Output the (x, y) coordinate of the center of the cell containing the given text.  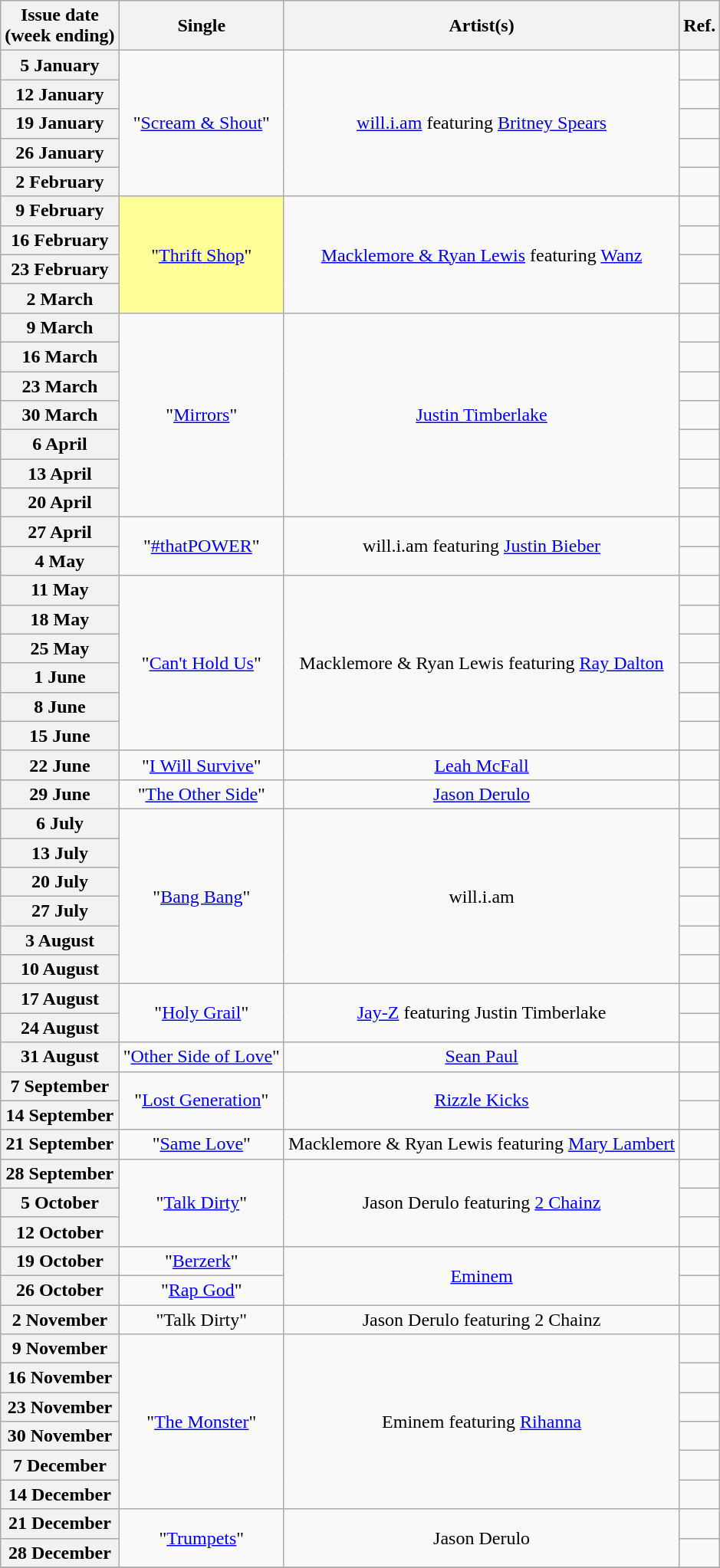
30 November (60, 1436)
17 August (60, 999)
27 July (60, 911)
6 April (60, 444)
Jay-Z featuring Justin Timberlake (482, 1013)
26 October (60, 1290)
31 August (60, 1057)
2 March (60, 298)
8 June (60, 707)
16 February (60, 240)
5 October (60, 1202)
23 November (60, 1407)
Single (201, 26)
Justin Timberlake (482, 415)
25 May (60, 648)
"The Other Side" (201, 794)
5 January (60, 65)
"Bang Bang" (201, 896)
7 December (60, 1465)
16 March (60, 356)
7 September (60, 1086)
"I Will Survive" (201, 765)
"Other Side of Love" (201, 1057)
19 January (60, 123)
12 October (60, 1232)
"Rap God" (201, 1290)
21 December (60, 1524)
20 April (60, 503)
21 September (60, 1144)
20 July (60, 882)
"Thrift Shop" (201, 254)
"Holy Grail" (201, 1013)
Sean Paul (482, 1057)
15 June (60, 736)
26 January (60, 153)
24 August (60, 1028)
"Mirrors" (201, 415)
11 May (60, 590)
9 March (60, 327)
will.i.am featuring Britney Spears (482, 123)
1 June (60, 677)
9 February (60, 211)
18 May (60, 619)
"Trumpets" (201, 1538)
14 September (60, 1115)
16 November (60, 1378)
2 February (60, 182)
Leah McFall (482, 765)
29 June (60, 794)
will.i.am featuring Justin Bieber (482, 546)
"Berzerk" (201, 1261)
Ref. (699, 26)
23 February (60, 269)
will.i.am (482, 896)
23 March (60, 385)
"#thatPOWER" (201, 546)
Issue date(week ending) (60, 26)
Macklemore & Ryan Lewis featuring Ray Dalton (482, 663)
"Lost Generation" (201, 1101)
"Can't Hold Us" (201, 663)
Eminem featuring Rihanna (482, 1422)
27 April (60, 532)
14 December (60, 1494)
9 November (60, 1349)
22 June (60, 765)
Eminem (482, 1275)
Rizzle Kicks (482, 1101)
3 August (60, 940)
"The Monster" (201, 1422)
12 January (60, 94)
13 April (60, 474)
2 November (60, 1319)
Macklemore & Ryan Lewis featuring Wanz (482, 254)
Artist(s) (482, 26)
4 May (60, 561)
28 December (60, 1553)
"Scream & Shout" (201, 123)
13 July (60, 853)
19 October (60, 1261)
10 August (60, 969)
28 September (60, 1173)
30 March (60, 415)
6 July (60, 823)
"Same Love" (201, 1144)
Macklemore & Ryan Lewis featuring Mary Lambert (482, 1144)
